Return the [x, y] coordinate for the center point of the cell that contains the specified text.  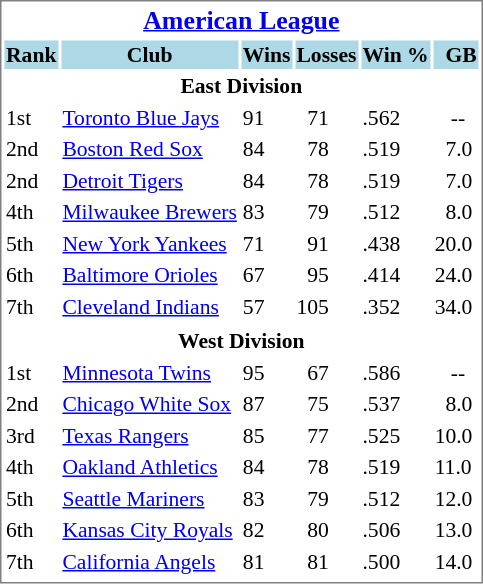
Seattle Mariners [150, 498]
.500 [396, 562]
Minnesota Twins [150, 372]
.352 [396, 306]
80 [326, 530]
Rank [30, 54]
Kansas City Royals [150, 530]
East Division [241, 86]
Boston Red Sox [150, 149]
.562 [396, 118]
13.0 [456, 530]
American League [241, 20]
GB [456, 54]
Toronto Blue Jays [150, 118]
14.0 [456, 562]
Oakland Athletics [150, 467]
.414 [396, 275]
Detroit Tigers [150, 180]
34.0 [456, 306]
California Angels [150, 562]
11.0 [456, 467]
77 [326, 436]
.537 [396, 404]
.506 [396, 530]
.586 [396, 372]
New York Yankees [150, 244]
.525 [396, 436]
3rd [30, 436]
105 [326, 306]
Baltimore Orioles [150, 275]
75 [326, 404]
Club [150, 54]
20.0 [456, 244]
Win % [396, 54]
West Division [241, 341]
.438 [396, 244]
Texas Rangers [150, 436]
10.0 [456, 436]
Milwaukee Brewers [150, 212]
57 [266, 306]
Losses [326, 54]
82 [266, 530]
85 [266, 436]
Cleveland Indians [150, 306]
12.0 [456, 498]
24.0 [456, 275]
Chicago White Sox [150, 404]
87 [266, 404]
Wins [266, 54]
